Return the (X, Y) coordinate for the center point of the cell that contains the specified text.  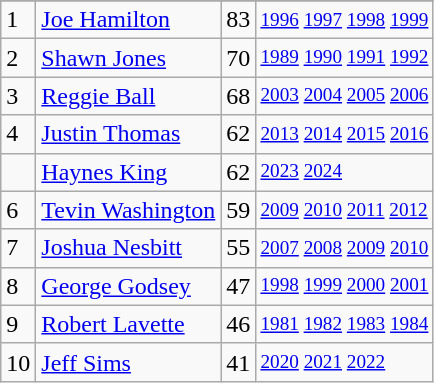
10 (18, 362)
Tevin Washington (128, 210)
Reggie Ball (128, 96)
6 (18, 210)
2009 2010 2011 2012 (344, 210)
8 (18, 286)
2023 2024 (344, 172)
9 (18, 324)
59 (238, 210)
70 (238, 58)
1981 1982 1983 1984 (344, 324)
2020 2021 2022 (344, 362)
47 (238, 286)
83 (238, 20)
2007 2008 2009 2010 (344, 248)
55 (238, 248)
1998 1999 2000 2001 (344, 286)
7 (18, 248)
41 (238, 362)
Shawn Jones (128, 58)
Haynes King (128, 172)
George Godsey (128, 286)
Jeff Sims (128, 362)
2003 2004 2005 2006 (344, 96)
2013 2014 2015 2016 (344, 134)
Robert Lavette (128, 324)
1989 1990 1991 1992 (344, 58)
68 (238, 96)
2 (18, 58)
Justin Thomas (128, 134)
1996 1997 1998 1999 (344, 20)
4 (18, 134)
1 (18, 20)
46 (238, 324)
3 (18, 96)
Joshua Nesbitt (128, 248)
Joe Hamilton (128, 20)
